Find where the given text appears and provide that cell's center as [x, y] coordinate. 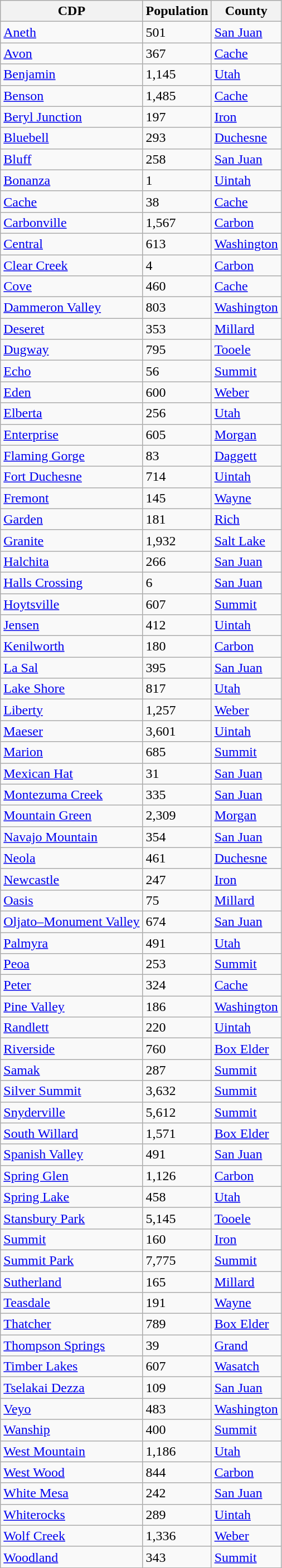
605 [177, 435]
38 [177, 201]
458 [177, 1197]
803 [177, 308]
White Mesa [71, 1493]
220 [177, 1028]
75 [177, 900]
Flaming Gorge [71, 456]
Riverside [71, 1049]
39 [177, 1345]
Wolf Creek [71, 1536]
Bonanza [71, 180]
789 [177, 1324]
Elberta [71, 413]
Spanish Valley [71, 1155]
56 [177, 371]
1,257 [177, 710]
461 [177, 858]
Clear Creek [71, 265]
817 [177, 689]
CDP [71, 11]
Tselakai Dezza [71, 1388]
1,567 [177, 223]
Oasis [71, 900]
109 [177, 1388]
Marion [71, 752]
289 [177, 1515]
354 [177, 837]
Avon [71, 53]
Benson [71, 96]
West Mountain [71, 1451]
Neola [71, 858]
Thompson Springs [71, 1345]
Salt Lake [246, 540]
1,336 [177, 1536]
760 [177, 1049]
Silver Summit [71, 1091]
Pine Valley [71, 1007]
Population [177, 11]
Spring Glen [71, 1176]
Daggett [246, 456]
844 [177, 1472]
Teasdale [71, 1303]
Liberty [71, 710]
Kenilworth [71, 647]
Woodland [71, 1557]
South Willard [71, 1133]
460 [177, 287]
Central [71, 244]
795 [177, 350]
4 [177, 265]
Timber Lakes [71, 1367]
Beryl Junction [71, 117]
Cove [71, 287]
400 [177, 1430]
Enterprise [71, 435]
197 [177, 117]
Sutherland [71, 1281]
256 [177, 413]
Halchita [71, 561]
613 [177, 244]
Deseret [71, 329]
Carbonville [71, 223]
La Sal [71, 668]
483 [177, 1409]
Rich [246, 519]
5,145 [177, 1218]
7,775 [177, 1260]
Spring Lake [71, 1197]
1,186 [177, 1451]
181 [177, 519]
Maeser [71, 731]
Lake Shore [71, 689]
287 [177, 1070]
Navajo Mountain [71, 837]
180 [177, 647]
145 [177, 498]
Whiterocks [71, 1515]
Grand [246, 1345]
County [246, 11]
Granite [71, 540]
Palmyra [71, 943]
Randlett [71, 1028]
335 [177, 795]
Wanship [71, 1430]
685 [177, 752]
Aneth [71, 32]
253 [177, 964]
1,571 [177, 1133]
186 [177, 1007]
1 [177, 180]
Fort Duchesne [71, 477]
258 [177, 159]
367 [177, 53]
Oljato–Monument Valley [71, 921]
160 [177, 1239]
Dugway [71, 350]
Mountain Green [71, 816]
5,612 [177, 1112]
Summit Park [71, 1260]
247 [177, 879]
395 [177, 668]
6 [177, 583]
600 [177, 392]
31 [177, 773]
412 [177, 625]
714 [177, 477]
Stansbury Park [71, 1218]
343 [177, 1557]
266 [177, 561]
Mexican Hat [71, 773]
501 [177, 32]
Benjamin [71, 75]
191 [177, 1303]
293 [177, 138]
1,126 [177, 1176]
Echo [71, 371]
Snyderville [71, 1112]
3,632 [177, 1091]
Montezuma Creek [71, 795]
Bluebell [71, 138]
Dammeron Valley [71, 308]
Peter [71, 985]
Eden [71, 392]
Peoa [71, 964]
Thatcher [71, 1324]
674 [177, 921]
353 [177, 329]
165 [177, 1281]
Garden [71, 519]
Hoytsville [71, 604]
324 [177, 985]
Veyo [71, 1409]
1,932 [177, 540]
1,145 [177, 75]
Halls Crossing [71, 583]
Newcastle [71, 879]
Jensen [71, 625]
West Wood [71, 1472]
Wasatch [246, 1367]
2,309 [177, 816]
Fremont [71, 498]
Samak [71, 1070]
242 [177, 1493]
Bluff [71, 159]
1,485 [177, 96]
83 [177, 456]
3,601 [177, 731]
